Determine the (X, Y) coordinate at the center of the cell enclosing the given text.  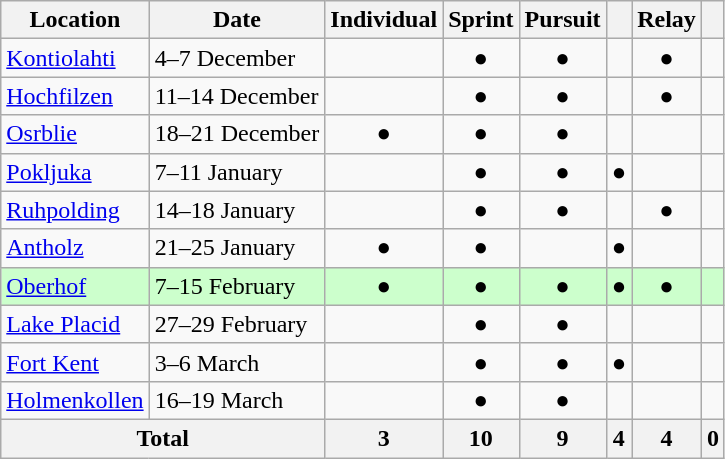
Pokljuka (75, 172)
18–21 December (237, 134)
10 (481, 438)
16–19 March (237, 400)
Osrblie (75, 134)
Pursuit (562, 20)
Total (163, 438)
11–14 December (237, 96)
14–18 January (237, 210)
Individual (384, 20)
Oberhof (75, 286)
Date (237, 20)
Antholz (75, 248)
Lake Placid (75, 324)
7–11 January (237, 172)
9 (562, 438)
3–6 March (237, 362)
Location (75, 20)
21–25 January (237, 248)
3 (384, 438)
7–15 February (237, 286)
Holmenkollen (75, 400)
0 (712, 438)
Sprint (481, 20)
Kontiolahti (75, 58)
Fort Kent (75, 362)
Ruhpolding (75, 210)
Relay (667, 20)
Hochfilzen (75, 96)
27–29 February (237, 324)
4–7 December (237, 58)
